Extract the (X, Y) coordinate from the center of the cell holding the provided text.  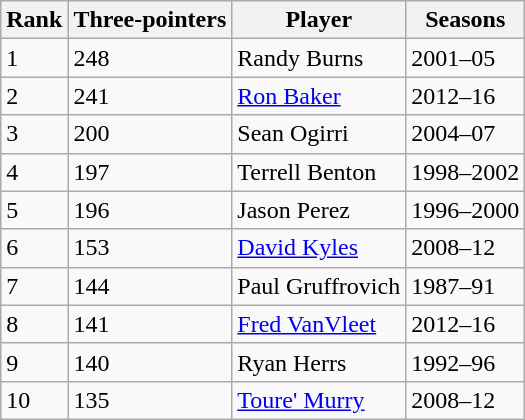
9 (34, 362)
Jason Perez (319, 210)
2 (34, 96)
1996–2000 (466, 210)
248 (150, 58)
Paul Gruffrovich (319, 286)
1992–96 (466, 362)
10 (34, 400)
Ron Baker (319, 96)
197 (150, 172)
8 (34, 324)
140 (150, 362)
141 (150, 324)
Fred VanVleet (319, 324)
Ryan Herrs (319, 362)
Three-pointers (150, 20)
200 (150, 134)
7 (34, 286)
2004–07 (466, 134)
Seasons (466, 20)
2001–05 (466, 58)
Randy Burns (319, 58)
1998–2002 (466, 172)
241 (150, 96)
3 (34, 134)
6 (34, 248)
5 (34, 210)
Rank (34, 20)
1987–91 (466, 286)
David Kyles (319, 248)
Terrell Benton (319, 172)
135 (150, 400)
144 (150, 286)
Sean Ogirri (319, 134)
1 (34, 58)
153 (150, 248)
4 (34, 172)
196 (150, 210)
Player (319, 20)
Toure' Murry (319, 400)
